Extract the (x, y) coordinate from the center of the cell holding the provided text.  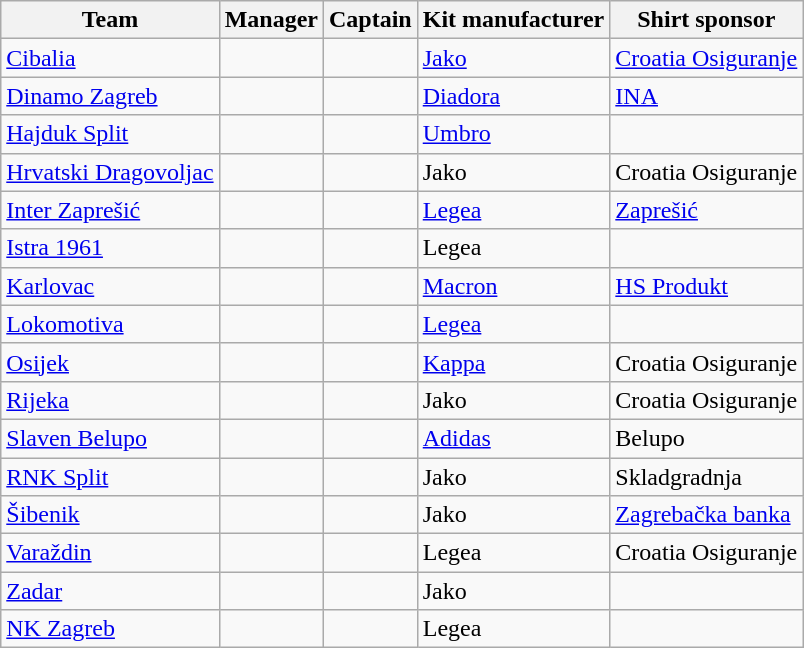
Cibalia (110, 58)
Kappa (514, 362)
Macron (514, 286)
Diadora (514, 96)
Zadar (110, 591)
Slaven Belupo (110, 438)
Hajduk Split (110, 134)
Karlovac (110, 286)
Šibenik (110, 515)
Zagrebačka banka (706, 515)
Dinamo Zagreb (110, 96)
Skladgradnja (706, 477)
Lokomotiva (110, 324)
Inter Zaprešić (110, 210)
Varaždin (110, 553)
INA (706, 96)
RNK Split (110, 477)
Belupo (706, 438)
Zaprešić (706, 210)
HS Produkt (706, 286)
Hrvatski Dragovoljac (110, 172)
Captain (370, 20)
Shirt sponsor (706, 20)
Rijeka (110, 400)
NK Zagreb (110, 629)
Umbro (514, 134)
Kit manufacturer (514, 20)
Osijek (110, 362)
Adidas (514, 438)
Team (110, 20)
Istra 1961 (110, 248)
Manager (271, 20)
